Detect which cell encompasses the target text, then output its [x, y] center coordinate. 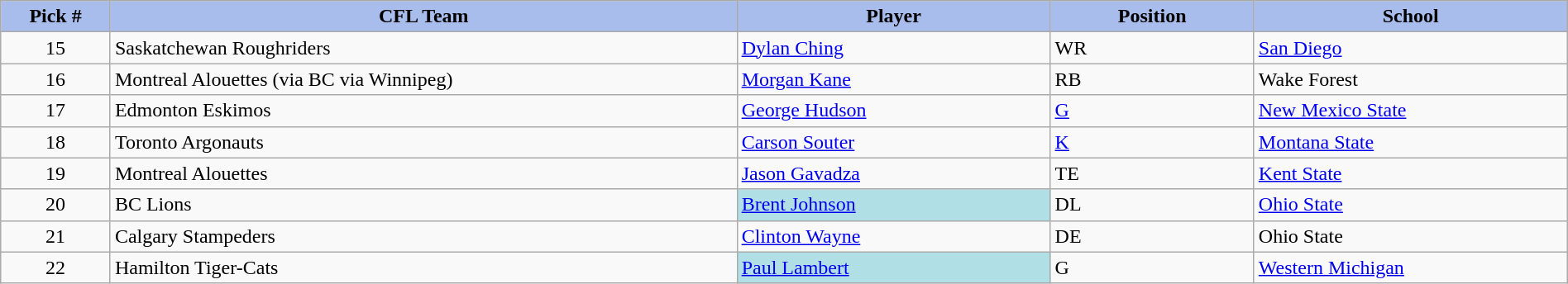
Clinton Wayne [893, 236]
Position [1152, 17]
Calgary Stampeders [423, 236]
Hamilton Tiger-Cats [423, 267]
Morgan Kane [893, 79]
New Mexico State [1411, 111]
Montreal Alouettes (via BC via Winnipeg) [423, 79]
Toronto Argonauts [423, 142]
George Hudson [893, 111]
Saskatchewan Roughriders [423, 48]
DL [1152, 205]
Western Michigan [1411, 267]
K [1152, 142]
Wake Forest [1411, 79]
15 [56, 48]
Edmonton Eskimos [423, 111]
Jason Gavadza [893, 173]
21 [56, 236]
CFL Team [423, 17]
20 [56, 205]
Kent State [1411, 173]
Pick # [56, 17]
School [1411, 17]
19 [56, 173]
Montreal Alouettes [423, 173]
Carson Souter [893, 142]
RB [1152, 79]
Brent Johnson [893, 205]
Montana State [1411, 142]
DE [1152, 236]
BC Lions [423, 205]
TE [1152, 173]
WR [1152, 48]
Paul Lambert [893, 267]
16 [56, 79]
22 [56, 267]
Dylan Ching [893, 48]
17 [56, 111]
San Diego [1411, 48]
Player [893, 17]
18 [56, 142]
